Locate the cell with the specified text and output its [x, y] center coordinate. 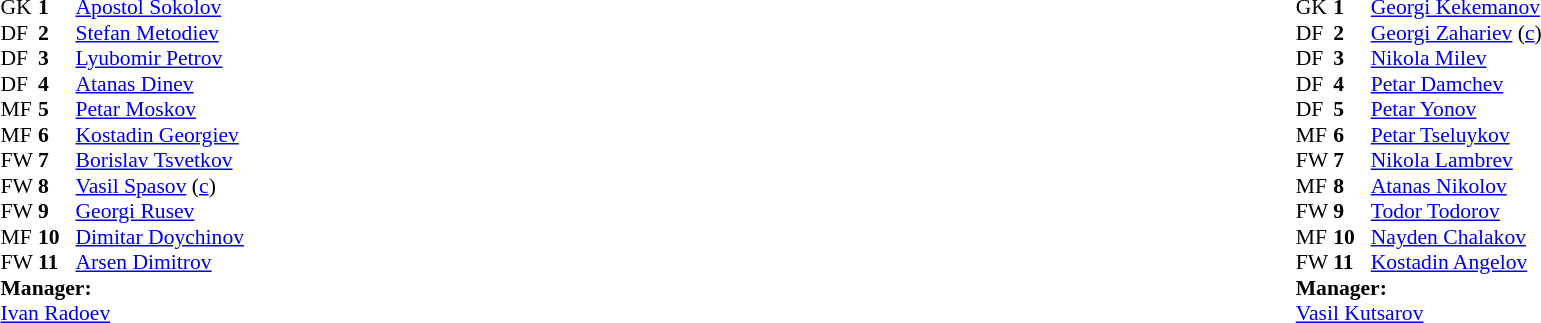
Atanas Dinev [160, 84]
Lyubomir Petrov [160, 59]
Stefan Metodiev [160, 33]
Arsen Dimitrov [160, 263]
Borislav Tsvetkov [160, 161]
Petar Moskov [160, 109]
Dimitar Doychinov [160, 237]
Georgi Rusev [160, 211]
Kostadin Georgiev [160, 135]
Vasil Spasov (c) [160, 186]
Manager: [122, 288]
